Capture the cell that displays the provided text and extract its (x, y) central coordinate. 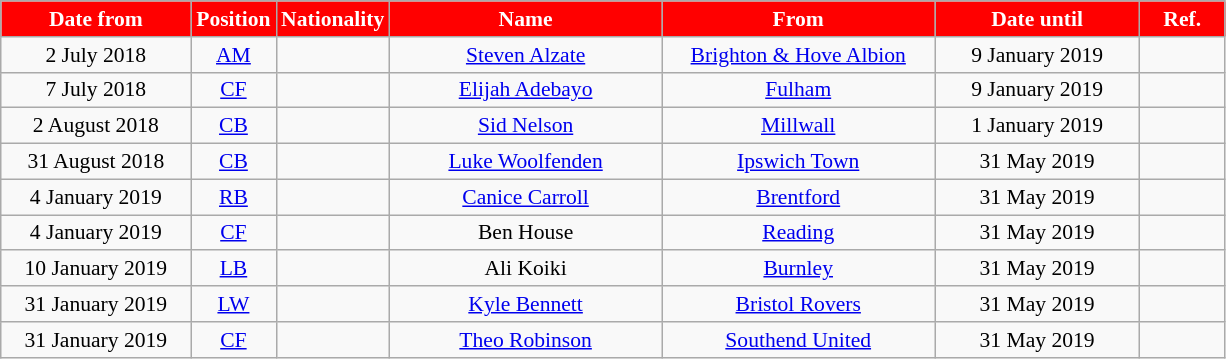
Burnley (798, 269)
Ipswich Town (798, 162)
2 August 2018 (96, 126)
Kyle Bennett (526, 304)
31 August 2018 (96, 162)
Steven Alzate (526, 55)
LW (234, 304)
Reading (798, 233)
Ref. (1182, 19)
Elijah Adebayo (526, 90)
AM (234, 55)
Brentford (798, 197)
Sid Nelson (526, 126)
7 July 2018 (96, 90)
1 January 2019 (1038, 126)
Bristol Rovers (798, 304)
RB (234, 197)
From (798, 19)
Southend United (798, 340)
Ali Koiki (526, 269)
Luke Woolfenden (526, 162)
Millwall (798, 126)
Date until (1038, 19)
2 July 2018 (96, 55)
Date from (96, 19)
Brighton & Hove Albion (798, 55)
Theo Robinson (526, 340)
Name (526, 19)
Position (234, 19)
Canice Carroll (526, 197)
Ben House (526, 233)
LB (234, 269)
10 January 2019 (96, 269)
Nationality (332, 19)
Fulham (798, 90)
